Return (x, y) of the center of cell containing provided text 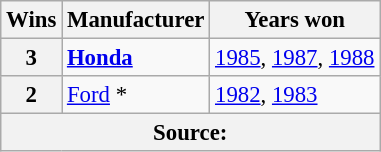
Years won (295, 20)
2 (32, 95)
Manufacturer (136, 20)
Ford * (136, 95)
1985, 1987, 1988 (295, 58)
3 (32, 58)
1982, 1983 (295, 95)
Wins (32, 20)
Source: (190, 133)
Honda (136, 58)
